From the cell containing the given text, extract its center point as [X, Y] coordinate. 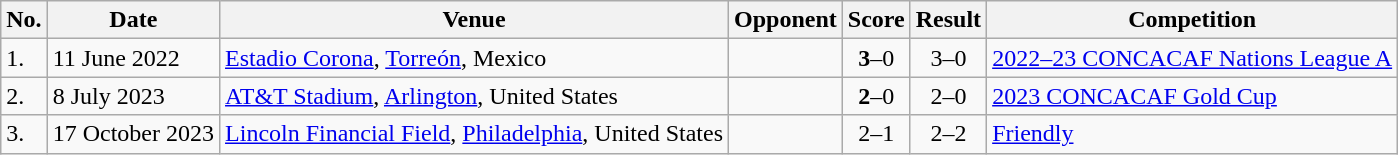
Result [948, 20]
1. [24, 58]
Competition [1192, 20]
11 June 2022 [133, 58]
2–1 [876, 134]
17 October 2023 [133, 134]
No. [24, 20]
Friendly [1192, 134]
Score [876, 20]
2023 CONCACAF Gold Cup [1192, 96]
Estadio Corona, Torreón, Mexico [474, 58]
Lincoln Financial Field, Philadelphia, United States [474, 134]
3. [24, 134]
2. [24, 96]
2022–23 CONCACAF Nations League A [1192, 58]
Opponent [786, 20]
8 July 2023 [133, 96]
2–2 [948, 134]
Date [133, 20]
AT&T Stadium, Arlington, United States [474, 96]
Venue [474, 20]
